Determine the (x, y) coordinate at the center of the cell enclosing the given text.  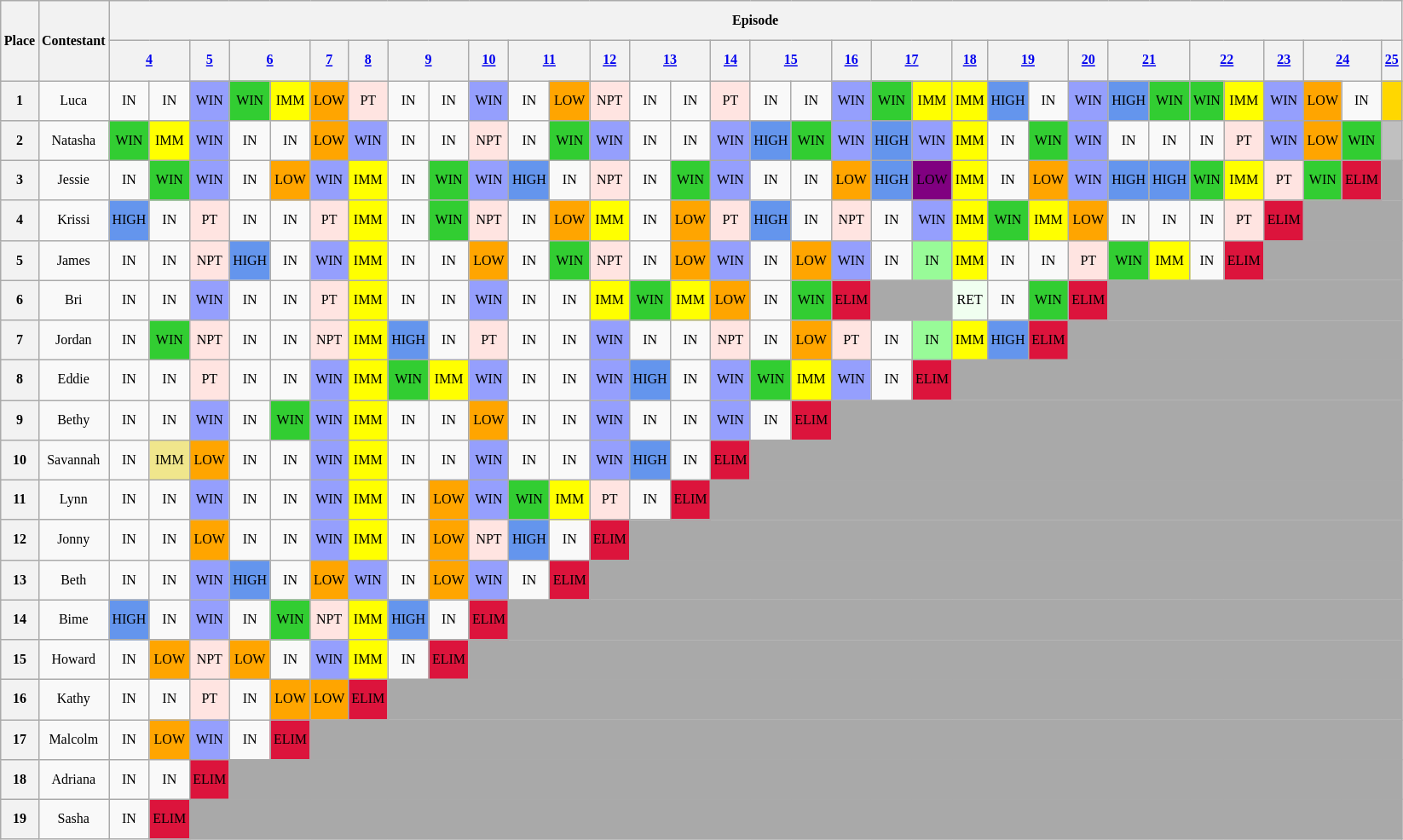
Beth (73, 579)
Kathy (73, 699)
Jonny (73, 540)
Jessie (73, 181)
24 (1343, 60)
Adriana (73, 779)
Sasha (73, 820)
Episode (755, 20)
Bime (73, 620)
RET (970, 300)
Eddie (73, 380)
25 (1392, 60)
3 (20, 181)
23 (1284, 60)
21 (1149, 60)
Contestant (73, 40)
Bethy (73, 419)
Jordan (73, 339)
Savannah (73, 460)
Bri (73, 300)
20 (1088, 60)
Lynn (73, 499)
Howard (73, 659)
22 (1227, 60)
Natasha (73, 140)
1 (20, 101)
Luca (73, 101)
Krissi (73, 220)
James (73, 261)
Malcolm (73, 739)
Place (20, 40)
2 (20, 140)
